Pinpoint the cell where the given text exists, returning its (x, y) midpoint coordinate. 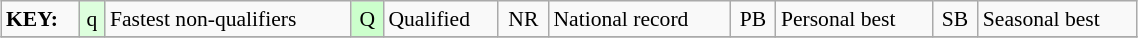
Personal best (854, 19)
NR (523, 19)
Qualified (440, 19)
Fastest non-qualifiers (228, 19)
National record (639, 19)
q (92, 19)
SB (955, 19)
PB (753, 19)
Seasonal best (1058, 19)
Q (367, 19)
KEY: (40, 19)
